Return the [X, Y] coordinate for the center point of the cell that contains the specified text.  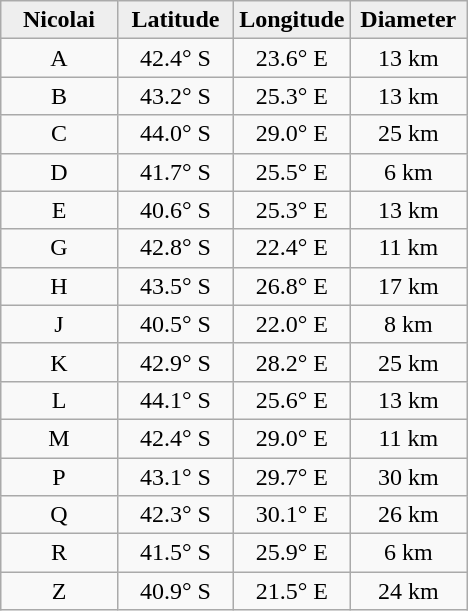
Diameter [408, 20]
29.7° E [292, 477]
43.5° S [175, 286]
26.8° E [292, 286]
30.1° E [292, 515]
G [59, 248]
Latitude [175, 20]
M [59, 438]
C [59, 134]
42.3° S [175, 515]
43.2° S [175, 96]
44.0° S [175, 134]
40.5° S [175, 324]
43.1° S [175, 477]
Q [59, 515]
42.8° S [175, 248]
J [59, 324]
8 km [408, 324]
40.9° S [175, 591]
22.0° E [292, 324]
Nicolai [59, 20]
P [59, 477]
R [59, 553]
B [59, 96]
41.7° S [175, 172]
26 km [408, 515]
22.4° E [292, 248]
42.9° S [175, 362]
K [59, 362]
21.5° E [292, 591]
D [59, 172]
L [59, 400]
28.2° E [292, 362]
Longitude [292, 20]
E [59, 210]
25.5° E [292, 172]
25.9° E [292, 553]
40.6° S [175, 210]
44.1° S [175, 400]
24 km [408, 591]
41.5° S [175, 553]
25.6° E [292, 400]
23.6° E [292, 58]
30 km [408, 477]
H [59, 286]
A [59, 58]
17 km [408, 286]
Z [59, 591]
